For the text-containing cell, return its midpoint in (x, y) coordinate format. 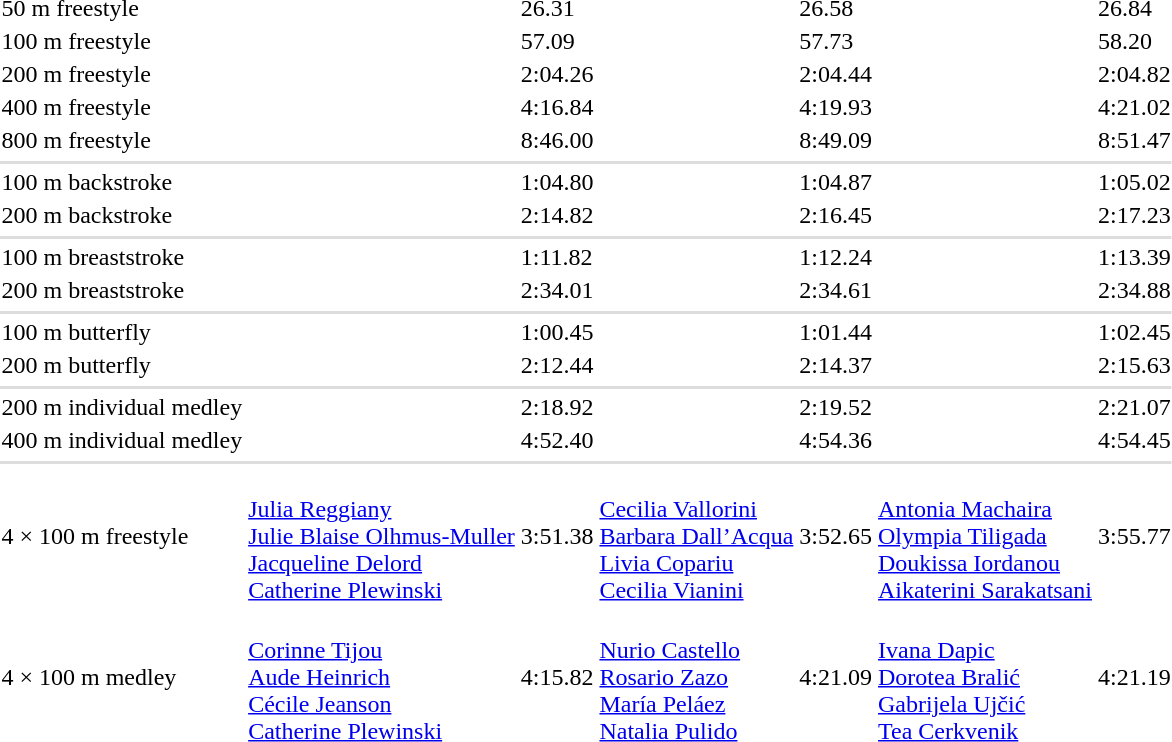
57.73 (836, 41)
4:54.45 (1134, 440)
2:12.44 (557, 365)
3:52.65 (836, 536)
4:54.36 (836, 440)
400 m freestyle (122, 107)
2:15.63 (1134, 365)
57.09 (557, 41)
2:14.82 (557, 215)
1:01.44 (836, 332)
1:04.80 (557, 182)
8:51.47 (1134, 140)
8:46.00 (557, 140)
2:14.37 (836, 365)
2:17.23 (1134, 215)
58.20 (1134, 41)
400 m individual medley (122, 440)
1:05.02 (1134, 182)
2:34.88 (1134, 290)
1:13.39 (1134, 257)
200 m freestyle (122, 74)
8:49.09 (836, 140)
800 m freestyle (122, 140)
4 × 100 m freestyle (122, 536)
2:21.07 (1134, 407)
2:04.26 (557, 74)
1:04.87 (836, 182)
2:18.92 (557, 407)
100 m butterfly (122, 332)
4:52.40 (557, 440)
2:04.82 (1134, 74)
100 m breaststroke (122, 257)
100 m freestyle (122, 41)
200 m breaststroke (122, 290)
1:11.82 (557, 257)
3:55.77 (1134, 536)
1:02.45 (1134, 332)
3:51.38 (557, 536)
Julia ReggianyJulie Blaise Olhmus-MullerJacqueline DelordCatherine Plewinski (382, 536)
Antonia MachairaOlympia TiligadaDoukissa IordanouAikaterini Sarakatsani (986, 536)
2:16.45 (836, 215)
200 m backstroke (122, 215)
4:19.93 (836, 107)
1:00.45 (557, 332)
2:34.01 (557, 290)
4:16.84 (557, 107)
200 m butterfly (122, 365)
1:12.24 (836, 257)
200 m individual medley (122, 407)
100 m backstroke (122, 182)
4:21.02 (1134, 107)
2:34.61 (836, 290)
Cecilia ValloriniBarbara Dall’AcquaLivia CopariuCecilia Vianini (696, 536)
2:19.52 (836, 407)
2:04.44 (836, 74)
